Capture the cell that displays the provided text and extract its (X, Y) central coordinate. 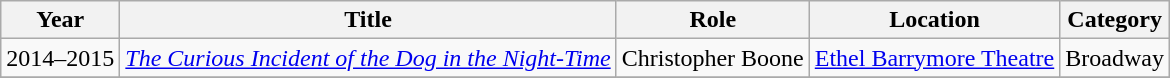
2014–2015 (60, 58)
Christopher Boone (712, 58)
Broadway (1115, 58)
Title (368, 20)
Year (60, 20)
Category (1115, 20)
Ethel Barrymore Theatre (934, 58)
Role (712, 20)
Location (934, 20)
The Curious Incident of the Dog in the Night-Time (368, 58)
